Scan for the cell matching the given text and deliver its (x, y) coordinate at center. 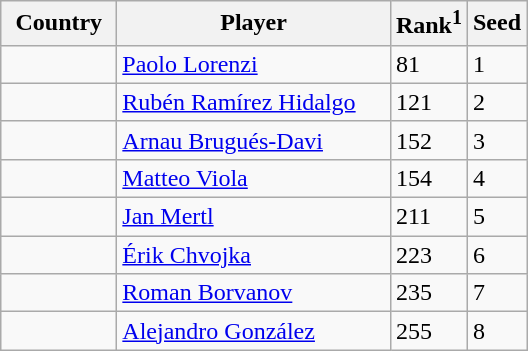
5 (496, 217)
Matteo Viola (254, 178)
1 (496, 64)
6 (496, 255)
Alejandro González (254, 331)
Seed (496, 24)
8 (496, 331)
4 (496, 178)
Jan Mertl (254, 217)
Rank1 (428, 24)
154 (428, 178)
223 (428, 255)
Roman Borvanov (254, 293)
121 (428, 102)
152 (428, 140)
Country (59, 24)
235 (428, 293)
7 (496, 293)
3 (496, 140)
Rubén Ramírez Hidalgo (254, 102)
Player (254, 24)
Érik Chvojka (254, 255)
2 (496, 102)
255 (428, 331)
81 (428, 64)
Paolo Lorenzi (254, 64)
211 (428, 217)
Arnau Brugués-Davi (254, 140)
